Provide the (X, Y) coordinate of the cell's center where the given text is located.  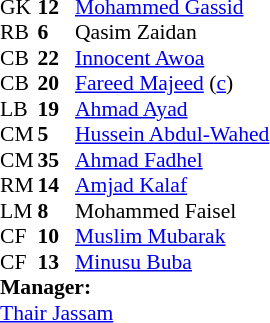
20 (57, 83)
35 (57, 160)
22 (57, 58)
LB (19, 109)
19 (57, 109)
10 (57, 237)
Muslim Mubarak (172, 237)
Minusu Buba (172, 262)
5 (57, 135)
RB (19, 33)
Fareed Majeed (c) (172, 83)
6 (57, 33)
14 (57, 185)
RM (19, 185)
Ahmad Fadhel (172, 160)
Ahmad Ayad (172, 109)
Qasim Zaidan (172, 33)
LM (19, 211)
Amjad Kalaf (172, 185)
8 (57, 211)
Hussein Abdul-Wahed (172, 135)
Manager: (134, 287)
Innocent Awoa (172, 58)
Mohammed Faisel (172, 211)
13 (57, 262)
